Identify which cell holds the provided text, then report its (X, Y) central coordinate. 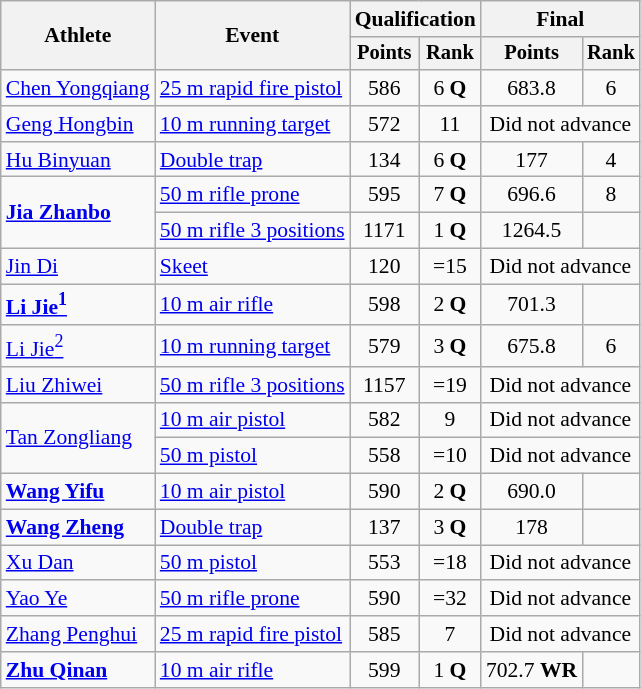
11 (450, 124)
585 (384, 634)
Zhu Qinan (78, 670)
702.7 WR (532, 670)
598 (384, 304)
9 (450, 420)
Wang Yifu (78, 492)
696.6 (532, 195)
Yao Ye (78, 599)
579 (384, 346)
Athlete (78, 36)
572 (384, 124)
7 Q (450, 195)
=32 (450, 599)
Skeet (252, 267)
=15 (450, 267)
1157 (384, 385)
Chen Yongqiang (78, 88)
137 (384, 527)
558 (384, 456)
Jia Zhanbo (78, 212)
586 (384, 88)
Liu Zhiwei (78, 385)
4 (611, 160)
1171 (384, 231)
Tan Zongliang (78, 438)
595 (384, 195)
Li Jie1 (78, 304)
Geng Hongbin (78, 124)
690.0 (532, 492)
7 (450, 634)
Zhang Penghui (78, 634)
Xu Dan (78, 563)
Hu Binyuan (78, 160)
675.8 (532, 346)
178 (532, 527)
Qualification (416, 19)
1264.5 (532, 231)
120 (384, 267)
Li Jie2 (78, 346)
Wang Zheng (78, 527)
Event (252, 36)
177 (532, 160)
599 (384, 670)
683.8 (532, 88)
701.3 (532, 304)
=18 (450, 563)
582 (384, 420)
Final (560, 19)
134 (384, 160)
=19 (450, 385)
Jin Di (78, 267)
=10 (450, 456)
8 (611, 195)
553 (384, 563)
